Identify which cell holds the provided text, then report its (X, Y) central coordinate. 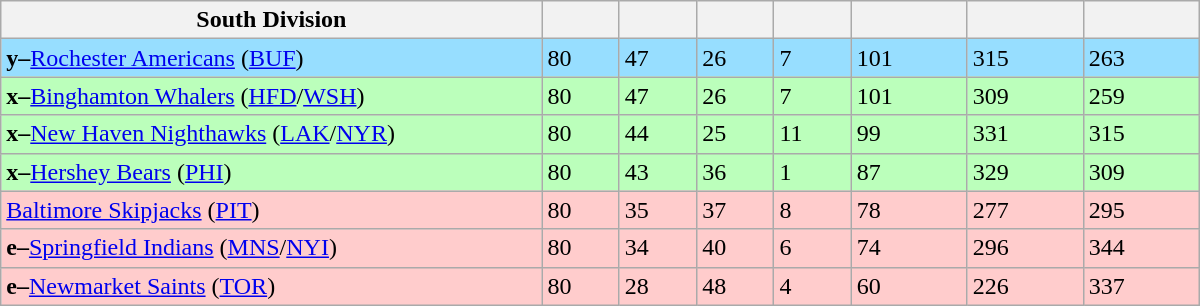
78 (909, 210)
40 (736, 248)
11 (812, 134)
99 (909, 134)
87 (909, 172)
329 (1025, 172)
25 (736, 134)
48 (736, 286)
e–Springfield Indians (MNS/NYI) (272, 248)
226 (1025, 286)
South Division (272, 20)
34 (658, 248)
Baltimore Skipjacks (PIT) (272, 210)
28 (658, 286)
x–Binghamton Whalers (HFD/WSH) (272, 96)
6 (812, 248)
y–Rochester Americans (BUF) (272, 58)
x–Hershey Bears (PHI) (272, 172)
e–Newmarket Saints (TOR) (272, 286)
43 (658, 172)
36 (736, 172)
344 (1141, 248)
44 (658, 134)
263 (1141, 58)
x–New Haven Nighthawks (LAK/NYR) (272, 134)
8 (812, 210)
259 (1141, 96)
74 (909, 248)
37 (736, 210)
277 (1025, 210)
35 (658, 210)
296 (1025, 248)
337 (1141, 286)
1 (812, 172)
4 (812, 286)
295 (1141, 210)
331 (1025, 134)
60 (909, 286)
